Determine the (X, Y) coordinate at the center of the cell enclosing the given text.  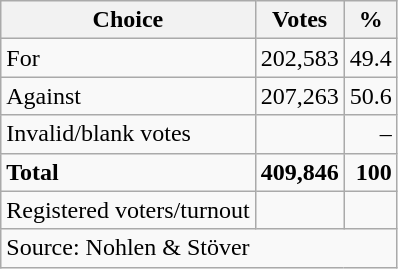
100 (370, 172)
– (370, 134)
50.6 (370, 96)
409,846 (300, 172)
% (370, 20)
202,583 (300, 58)
207,263 (300, 96)
Votes (300, 20)
Registered voters/turnout (128, 210)
49.4 (370, 58)
Invalid/blank votes (128, 134)
Source: Nohlen & Stöver (199, 248)
Total (128, 172)
For (128, 58)
Against (128, 96)
Choice (128, 20)
